Detect which cell encompasses the target text, then output its (x, y) center coordinate. 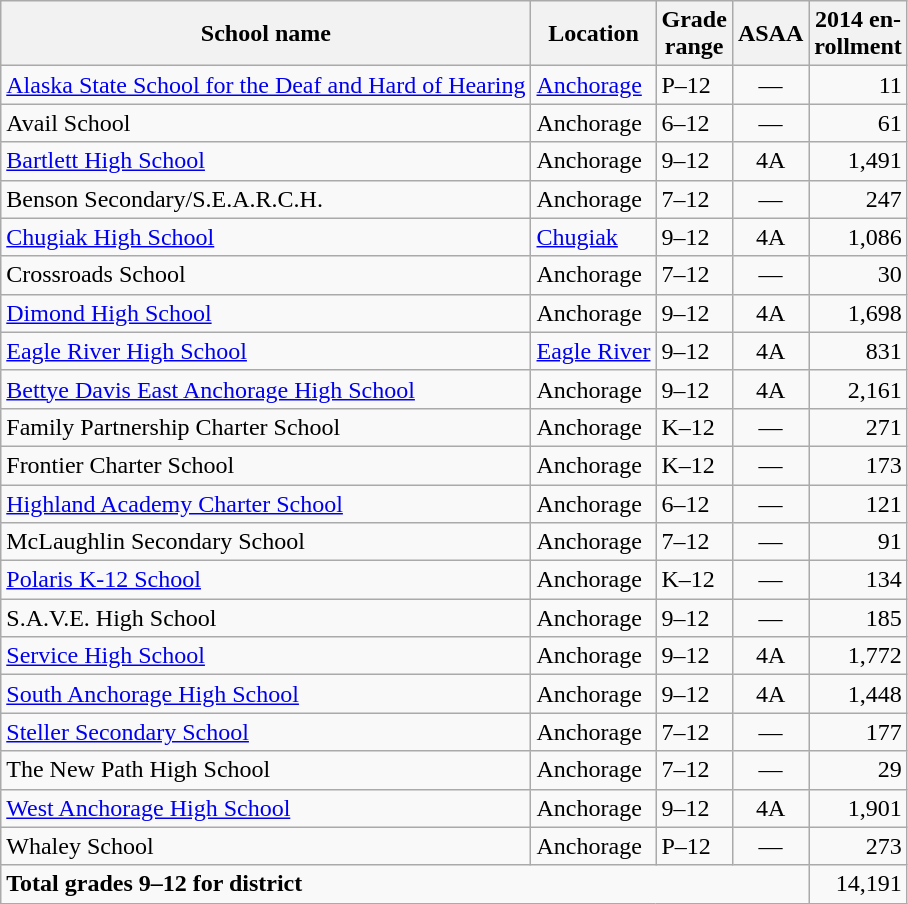
2014 en-rollment (858, 34)
Avail School (266, 123)
S.A.V.E. High School (266, 618)
Location (594, 34)
29 (858, 770)
14,191 (858, 884)
247 (858, 199)
1,698 (858, 313)
Highland Academy Charter School (266, 503)
2,161 (858, 389)
134 (858, 580)
30 (858, 275)
61 (858, 123)
1,086 (858, 237)
831 (858, 351)
271 (858, 427)
Chugiak High School (266, 237)
1,901 (858, 808)
Bartlett High School (266, 161)
173 (858, 465)
273 (858, 846)
1,491 (858, 161)
Service High School (266, 656)
West Anchorage High School (266, 808)
Whaley School (266, 846)
185 (858, 618)
121 (858, 503)
1,772 (858, 656)
11 (858, 85)
Graderange (694, 34)
South Anchorage High School (266, 694)
Crossroads School (266, 275)
1,448 (858, 694)
School name (266, 34)
91 (858, 542)
Eagle River High School (266, 351)
177 (858, 732)
Benson Secondary/S.E.A.R.C.H. (266, 199)
Frontier Charter School (266, 465)
Polaris K-12 School (266, 580)
The New Path High School (266, 770)
Eagle River (594, 351)
Chugiak (594, 237)
Family Partnership Charter School (266, 427)
Dimond High School (266, 313)
Total grades 9–12 for district (405, 884)
Alaska State School for the Deaf and Hard of Hearing (266, 85)
Steller Secondary School (266, 732)
Bettye Davis East Anchorage High School (266, 389)
ASAA (770, 34)
McLaughlin Secondary School (266, 542)
